Find where the given text appears and provide that cell's center as [x, y] coordinate. 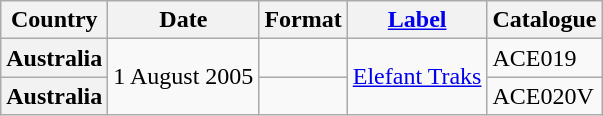
Elefant Traks [417, 77]
ACE019 [544, 58]
Format [303, 20]
ACE020V [544, 96]
Label [417, 20]
Date [184, 20]
Catalogue [544, 20]
Country [54, 20]
1 August 2005 [184, 77]
